Extract the [x, y] coordinate from the center of the cell holding the provided text.  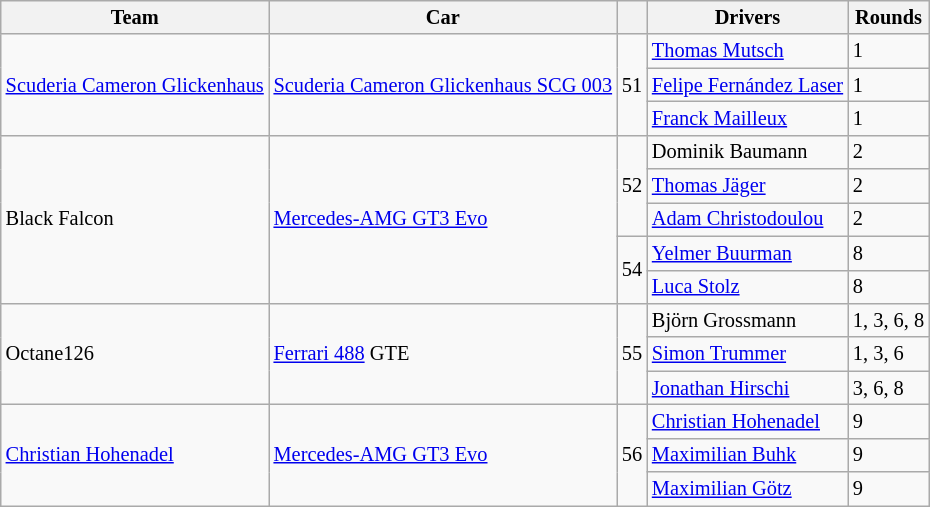
Scuderia Cameron Glickenhaus SCG 003 [443, 84]
Thomas Mutsch [748, 51]
Thomas Jäger [748, 186]
Jonathan Hirschi [748, 388]
Ferrari 488 GTE [443, 354]
Team [135, 17]
Maximilian Buhk [748, 455]
Simon Trummer [748, 354]
51 [632, 84]
1, 3, 6, 8 [888, 320]
54 [632, 270]
Adam Christodoulou [748, 219]
56 [632, 454]
Björn Grossmann [748, 320]
Yelmer Buurman [748, 253]
3, 6, 8 [888, 388]
Luca Stolz [748, 287]
1, 3, 6 [888, 354]
Franck Mailleux [748, 118]
Scuderia Cameron Glickenhaus [135, 84]
Felipe Fernández Laser [748, 85]
Car [443, 17]
Maximilian Götz [748, 489]
55 [632, 354]
52 [632, 186]
Black Falcon [135, 219]
Dominik Baumann [748, 152]
Octane126 [135, 354]
Drivers [748, 17]
Rounds [888, 17]
